Provide the [X, Y] coordinate of the cell's center where the given text is located.  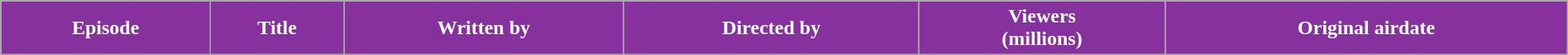
Episode [106, 28]
Title [278, 28]
Original airdate [1366, 28]
Written by [485, 28]
Directed by [771, 28]
Viewers(millions) [1042, 28]
